Determine the (X, Y) coordinate at the center of the cell enclosing the given text.  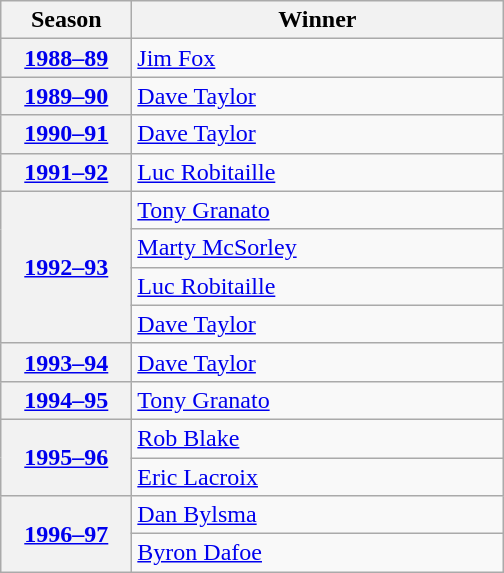
Byron Dafoe (318, 553)
Season (66, 20)
1992–93 (66, 267)
1996–97 (66, 534)
1990–91 (66, 134)
Rob Blake (318, 438)
Winner (318, 20)
1995–96 (66, 457)
1994–95 (66, 400)
1993–94 (66, 362)
1988–89 (66, 58)
Marty McSorley (318, 248)
Eric Lacroix (318, 477)
1991–92 (66, 172)
Jim Fox (318, 58)
Dan Bylsma (318, 515)
1989–90 (66, 96)
